Find where the given text appears and provide that cell's center as (x, y) coordinate. 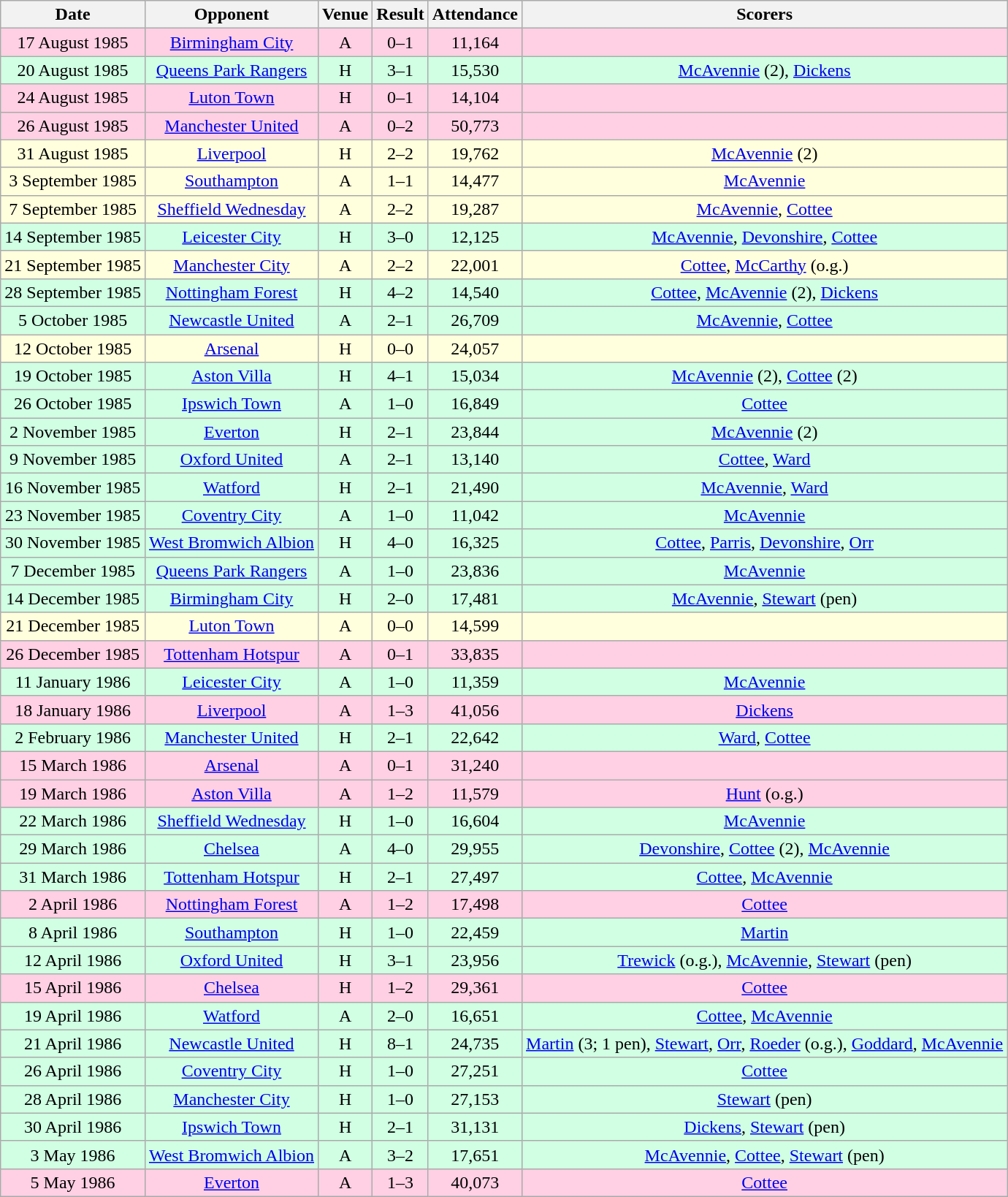
17,651 (475, 1155)
21,490 (475, 487)
29,955 (475, 849)
29 March 1986 (73, 849)
McAvennie, Stewart (pen) (765, 598)
30 April 1986 (73, 1127)
McAvennie (2), Dickens (765, 70)
Stewart (pen) (765, 1099)
3–2 (400, 1155)
27,497 (475, 877)
McAvennie, Cottee, Stewart (pen) (765, 1155)
Hunt (o.g.) (765, 793)
Devonshire, Cottee (2), McAvennie (765, 849)
14,104 (475, 98)
29,361 (475, 988)
26 October 1985 (73, 404)
22,001 (475, 265)
Date (73, 15)
26 August 1985 (73, 126)
31 August 1985 (73, 153)
16,651 (475, 1016)
McAvennie (2), Cottee (2) (765, 376)
26 April 1986 (73, 1071)
15 March 1986 (73, 765)
12,125 (475, 237)
5 October 1985 (73, 320)
McAvennie, Devonshire, Cottee (765, 237)
28 September 1985 (73, 292)
Trewick (o.g.), McAvennie, Stewart (pen) (765, 960)
22,459 (475, 932)
2 February 1986 (73, 737)
13,140 (475, 460)
14 December 1985 (73, 598)
3 September 1985 (73, 181)
14,540 (475, 292)
23,836 (475, 571)
27,153 (475, 1099)
23 November 1985 (73, 515)
14 September 1985 (73, 237)
3 May 1986 (73, 1155)
11,164 (475, 42)
2 April 1986 (73, 905)
15,530 (475, 70)
31 March 1986 (73, 877)
Cottee, McAvennie (2), Dickens (765, 292)
31,240 (475, 765)
23,844 (475, 432)
33,835 (475, 654)
28 April 1986 (73, 1099)
11,042 (475, 515)
2 November 1985 (73, 432)
17 August 1985 (73, 42)
26,709 (475, 320)
Martin (3; 1 pen), Stewart, Orr, Roeder (o.g.), Goddard, McAvennie (765, 1044)
12 October 1985 (73, 349)
41,056 (475, 710)
30 November 1985 (73, 543)
17,481 (475, 598)
50,773 (475, 126)
21 September 1985 (73, 265)
8–1 (400, 1044)
Cottee, Ward (765, 460)
8 April 1986 (73, 932)
0–2 (400, 126)
26 December 1985 (73, 654)
5 May 1986 (73, 1182)
7 December 1985 (73, 571)
19 October 1985 (73, 376)
Result (400, 15)
Cottee, Parris, Devonshire, Orr (765, 543)
Scorers (765, 15)
11 January 1986 (73, 682)
3–0 (400, 237)
24,057 (475, 349)
22,642 (475, 737)
7 September 1985 (73, 209)
40,073 (475, 1182)
Opponent (231, 15)
27,251 (475, 1071)
11,579 (475, 793)
24 August 1985 (73, 98)
McAvennie, Ward (765, 487)
16 November 1985 (73, 487)
18 January 1986 (73, 710)
22 March 1986 (73, 821)
24,735 (475, 1044)
4–2 (400, 292)
20 August 1985 (73, 70)
Venue (345, 15)
16,325 (475, 543)
19,762 (475, 153)
21 December 1985 (73, 626)
9 November 1985 (73, 460)
Dickens, Stewart (pen) (765, 1127)
17,498 (475, 905)
23,956 (475, 960)
Cottee, McCarthy (o.g.) (765, 265)
4–1 (400, 376)
Ward, Cottee (765, 737)
Dickens (765, 710)
1–1 (400, 181)
14,477 (475, 181)
11,359 (475, 682)
21 April 1986 (73, 1044)
19,287 (475, 209)
16,849 (475, 404)
19 March 1986 (73, 793)
16,604 (475, 821)
Attendance (475, 15)
15 April 1986 (73, 988)
12 April 1986 (73, 960)
14,599 (475, 626)
15,034 (475, 376)
19 April 1986 (73, 1016)
31,131 (475, 1127)
Martin (765, 932)
